Return (x, y) of the center of cell containing provided text 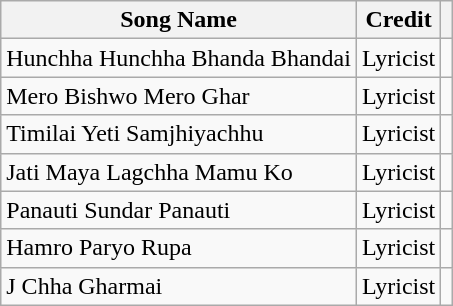
Mero Bishwo Mero Ghar (179, 96)
Panauti Sundar Panauti (179, 210)
Hunchha Hunchha Bhanda Bhandai (179, 58)
Credit (398, 20)
Hamro Paryo Rupa (179, 248)
Timilai Yeti Samjhiyachhu (179, 134)
Jati Maya Lagchha Mamu Ko (179, 172)
J Chha Gharmai (179, 286)
Song Name (179, 20)
